Find where the given text appears and provide that cell's center as (x, y) coordinate. 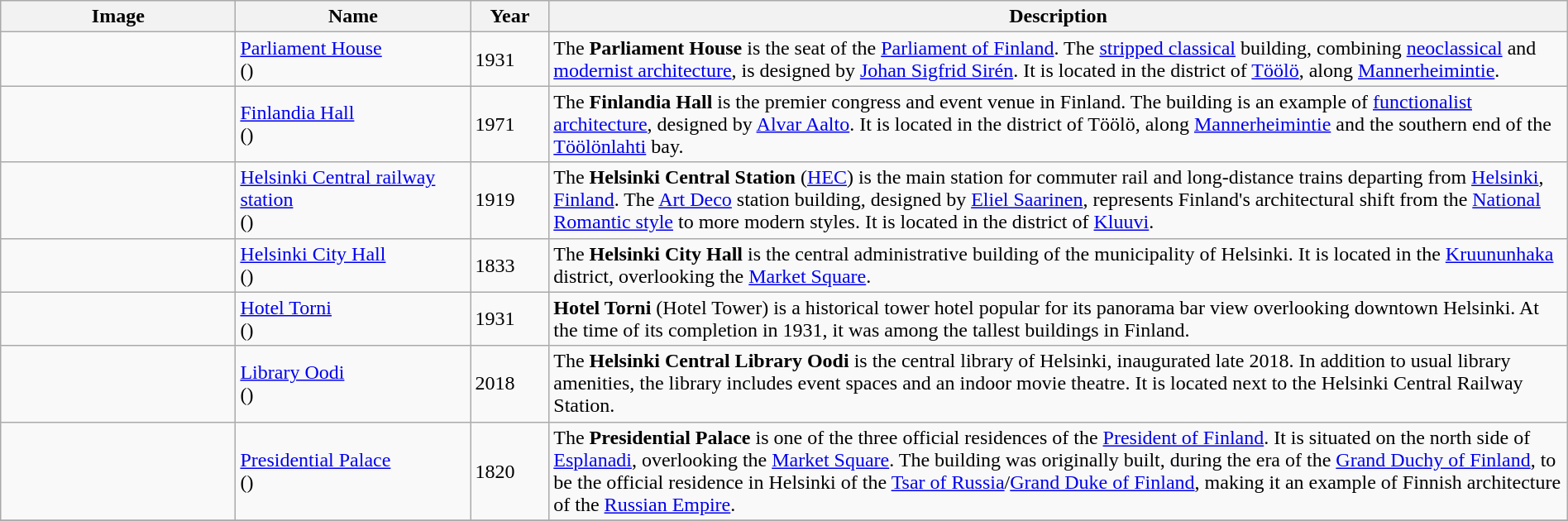
Helsinki Central railway station() (353, 200)
Library Oodi() (353, 384)
2018 (509, 384)
1971 (509, 124)
1833 (509, 265)
1820 (509, 471)
Presidential Palace() (353, 471)
1919 (509, 200)
Name (353, 17)
Year (509, 17)
Hotel Torni() (353, 319)
Parliament House() (353, 60)
Description (1059, 17)
Image (118, 17)
Helsinki City Hall() (353, 265)
Finlandia Hall() (353, 124)
